Provide the (x, y) coordinate of the cell's center where the given text is located.  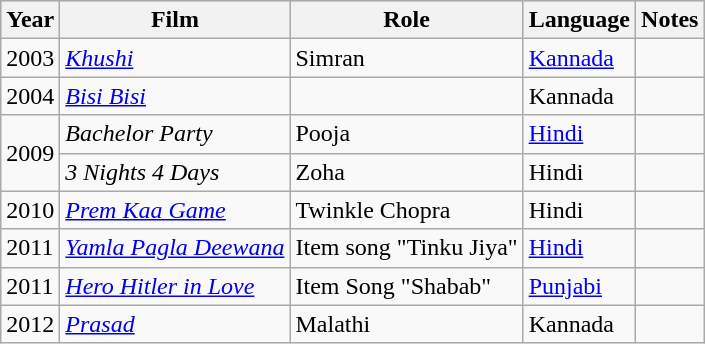
Item Song "Shabab" (406, 286)
Malathi (406, 324)
Hero Hitler in Love (175, 286)
Punjabi (579, 286)
2010 (30, 210)
Notes (670, 20)
2012 (30, 324)
Khushi (175, 58)
2003 (30, 58)
Prem Kaa Game (175, 210)
3 Nights 4 Days (175, 172)
2004 (30, 96)
2009 (30, 153)
Bachelor Party (175, 134)
Item song "Tinku Jiya" (406, 248)
Zoha (406, 172)
Bisi Bisi (175, 96)
Prasad (175, 324)
Pooja (406, 134)
Year (30, 20)
Yamla Pagla Deewana (175, 248)
Role (406, 20)
Film (175, 20)
Language (579, 20)
Twinkle Chopra (406, 210)
Simran (406, 58)
